Return the [X, Y] coordinate for the center point of the cell that contains the specified text.  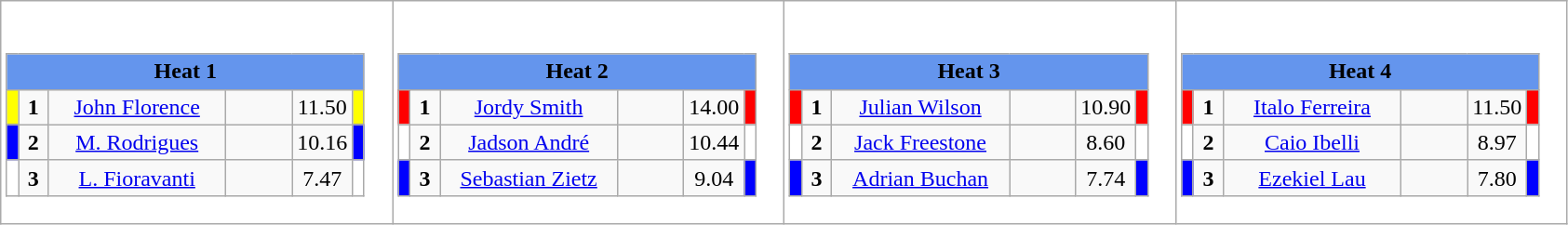
Julian Wilson [921, 107]
7.80 [1497, 178]
7.74 [1106, 178]
Heat 2 [577, 72]
M. Rodrigues [138, 142]
Heat 4 [1360, 72]
Heat 4 1 Italo Ferreira 11.50 2 Caio Ibelli 8.97 3 Ezekiel Lau 7.80 [1372, 112]
Jordy Smith [529, 107]
Heat 1 [185, 72]
Heat 1 1 John Florence 11.50 2 M. Rodrigues 10.16 3 L. Fioravanti 7.47 [197, 112]
Italo Ferreira [1312, 107]
Caio Ibelli [1312, 142]
Ezekiel Lau [1312, 178]
Heat 3 1 Julian Wilson 10.90 2 Jack Freestone 8.60 3 Adrian Buchan 7.74 [981, 112]
8.97 [1497, 142]
8.60 [1106, 142]
9.04 [715, 178]
Jadson André [529, 142]
Adrian Buchan [921, 178]
10.44 [715, 142]
Heat 2 1 Jordy Smith 14.00 2 Jadson André 10.44 3 Sebastian Zietz 9.04 [588, 112]
John Florence [138, 107]
10.16 [322, 142]
Heat 3 [969, 72]
L. Fioravanti [138, 178]
10.90 [1106, 107]
14.00 [715, 107]
Sebastian Zietz [529, 178]
7.47 [322, 178]
Jack Freestone [921, 142]
